Provide the [x, y] coordinate of the cell's center where the given text is located.  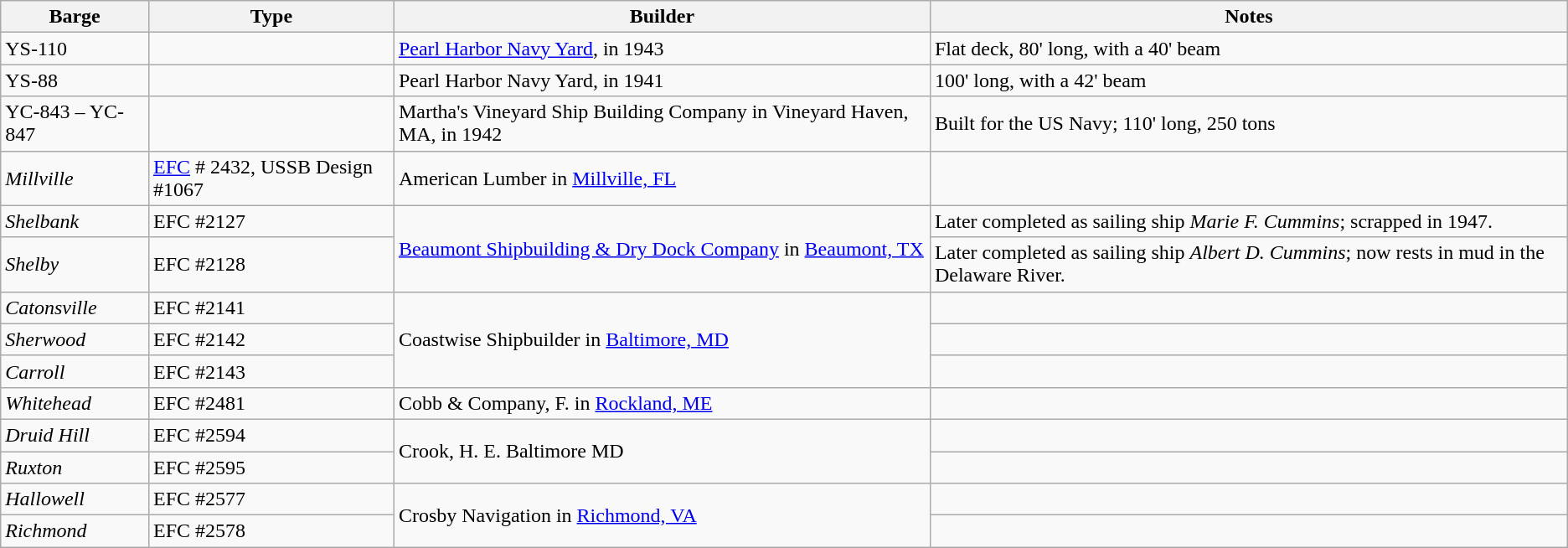
EFC #2578 [271, 531]
YC-843 – YC-847 [75, 124]
YS-110 [75, 49]
Beaumont Shipbuilding & Dry Dock Company in Beaumont, TX [662, 248]
Druid Hill [75, 435]
EFC #2143 [271, 371]
Carroll [75, 371]
Type [271, 17]
EFC #2127 [271, 221]
Barge [75, 17]
Millville [75, 178]
Sherwood [75, 339]
Shelbank [75, 221]
EFC #2128 [271, 265]
Richmond [75, 531]
Pearl Harbor Navy Yard, in 1941 [662, 80]
Crosby Navigation in Richmond, VA [662, 515]
EFC #2141 [271, 308]
EFC #2481 [271, 403]
100' long, with a 42' beam [1248, 80]
Cobb & Company, F. in Rockland, ME [662, 403]
EFC #2142 [271, 339]
Ruxton [75, 467]
Builder [662, 17]
Catonsville [75, 308]
Martha's Vineyard Ship Building Company in Vineyard Haven, MA, in 1942 [662, 124]
Later completed as sailing ship Albert D. Cummins; now rests in mud in the Delaware River. [1248, 265]
Crook, H. E. Baltimore MD [662, 451]
Shelby [75, 265]
Flat deck, 80' long, with a 40' beam [1248, 49]
Whitehead [75, 403]
EFC #2595 [271, 467]
American Lumber in Millville, FL [662, 178]
Hallowell [75, 499]
Later completed as sailing ship Marie F. Cummins; scrapped in 1947. [1248, 221]
YS-88 [75, 80]
Coastwise Shipbuilder in Baltimore, MD [662, 339]
EFC #2594 [271, 435]
Pearl Harbor Navy Yard, in 1943 [662, 49]
EFC #2577 [271, 499]
EFC # 2432, USSB Design #1067 [271, 178]
Notes [1248, 17]
Built for the US Navy; 110' long, 250 tons [1248, 124]
